Return the [x, y] coordinate for the center point of the cell that contains the specified text.  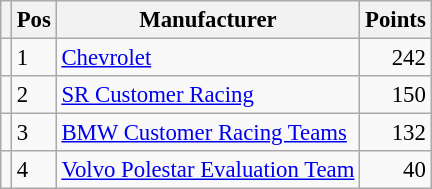
2 [34, 95]
Points [396, 20]
4 [34, 170]
3 [34, 133]
1 [34, 58]
40 [396, 170]
Manufacturer [208, 20]
Chevrolet [208, 58]
132 [396, 133]
Pos [34, 20]
BMW Customer Racing Teams [208, 133]
242 [396, 58]
SR Customer Racing [208, 95]
Volvo Polestar Evaluation Team [208, 170]
150 [396, 95]
